Identify which cell holds the provided text, then report its [x, y] central coordinate. 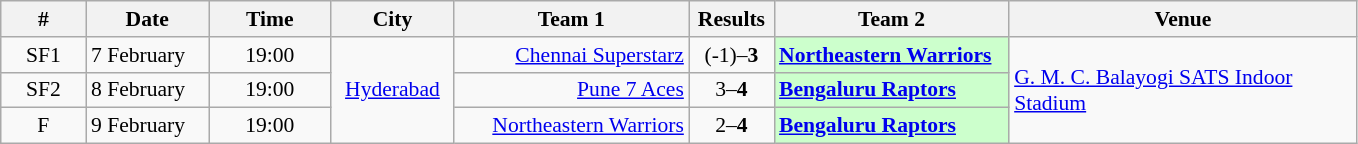
SF1 [44, 55]
2–4 [732, 126]
7 February [148, 55]
8 February [148, 90]
SF2 [44, 90]
Venue [1183, 19]
Pune 7 Aces [572, 90]
Hyderabad [392, 90]
Team 1 [572, 19]
(-1)–3 [732, 55]
Time [270, 19]
# [44, 19]
Date [148, 19]
City [392, 19]
Team 2 [892, 19]
Results [732, 19]
3–4 [732, 90]
F [44, 126]
Chennai Superstarz [572, 55]
9 February [148, 126]
G. M. C. Balayogi SATS Indoor Stadium [1183, 90]
